Detect which cell encompasses the target text, then output its (x, y) center coordinate. 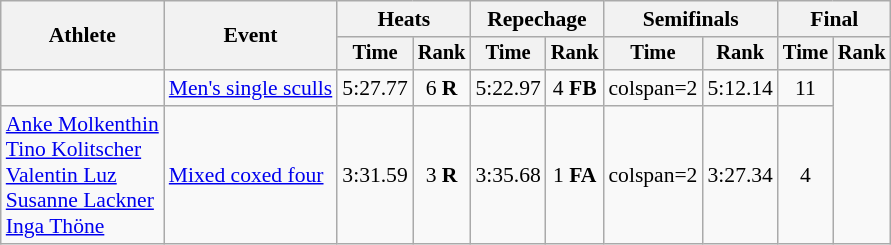
Anke MolkenthinTino KolitscherValentin LuzSusanne LacknerInga Thöne (82, 175)
6 R (442, 88)
Event (251, 36)
1 FA (575, 175)
Mixed coxed four (251, 175)
Repechage (536, 19)
4 (806, 175)
3 R (442, 175)
Men's single sculls (251, 88)
11 (806, 88)
Semifinals (690, 19)
Athlete (82, 36)
Heats (404, 19)
5:22.97 (508, 88)
Final (834, 19)
3:35.68 (508, 175)
3:31.59 (374, 175)
4 FB (575, 88)
5:27.77 (374, 88)
5:12.14 (740, 88)
3:27.34 (740, 175)
